Determine the [x, y] coordinate at the center of the cell enclosing the given text.  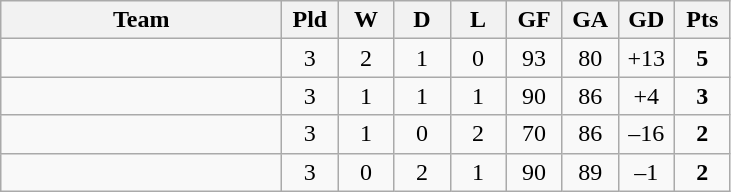
–16 [646, 134]
L [478, 20]
GA [590, 20]
70 [534, 134]
5 [702, 58]
80 [590, 58]
–1 [646, 172]
93 [534, 58]
D [422, 20]
+13 [646, 58]
Pld [310, 20]
Pts [702, 20]
W [366, 20]
GF [534, 20]
Team [142, 20]
GD [646, 20]
+4 [646, 96]
89 [590, 172]
